Extract the (X, Y) coordinate from the center of the cell holding the provided text.  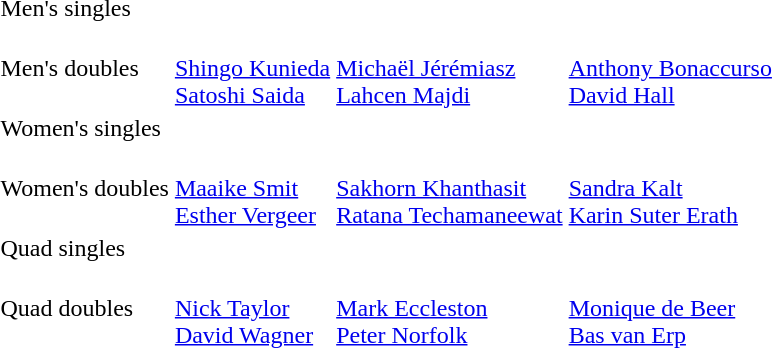
Maaike Smit Esther Vergeer (252, 188)
Sakhorn Khanthasit Ratana Techamaneewat (450, 188)
Michaël Jérémiasz Lahcen Majdi (450, 68)
Shingo Kunieda Satoshi Saida (252, 68)
